Output the [X, Y] coordinate of the center of the cell containing the given text.  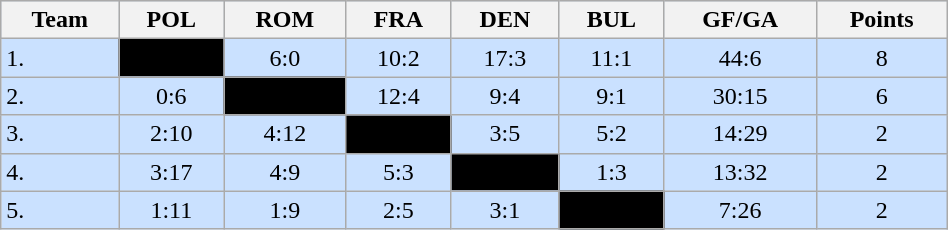
Points [882, 20]
5:2 [612, 134]
12:4 [398, 96]
11:1 [612, 58]
1. [60, 58]
DEN [505, 20]
9:4 [505, 96]
6:0 [285, 58]
Team [60, 20]
30:15 [740, 96]
POL [172, 20]
9:1 [612, 96]
44:6 [740, 58]
17:3 [505, 58]
4:9 [285, 172]
10:2 [398, 58]
1:3 [612, 172]
3. [60, 134]
7:26 [740, 210]
ROM [285, 20]
4:12 [285, 134]
1:9 [285, 210]
2:5 [398, 210]
6 [882, 96]
14:29 [740, 134]
4. [60, 172]
0:6 [172, 96]
1:11 [172, 210]
2. [60, 96]
GF/GA [740, 20]
FRA [398, 20]
8 [882, 58]
2:10 [172, 134]
BUL [612, 20]
3:5 [505, 134]
5:3 [398, 172]
3:17 [172, 172]
3:1 [505, 210]
5. [60, 210]
13:32 [740, 172]
